Provide the (X, Y) coordinate of the cell's center where the given text is located.  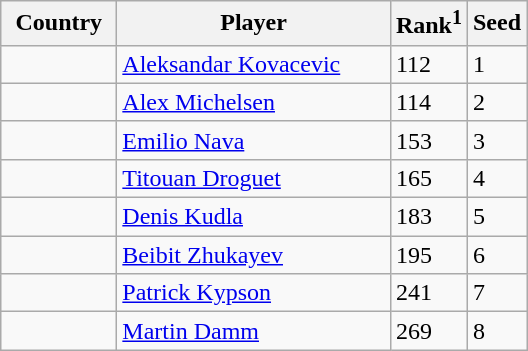
6 (496, 255)
Titouan Droguet (254, 178)
269 (428, 331)
Patrick Kypson (254, 293)
183 (428, 217)
1 (496, 64)
Seed (496, 24)
153 (428, 140)
Country (59, 24)
Alex Michelsen (254, 102)
8 (496, 331)
Beibit Zhukayev (254, 255)
165 (428, 178)
114 (428, 102)
195 (428, 255)
Player (254, 24)
3 (496, 140)
Aleksandar Kovacevic (254, 64)
5 (496, 217)
Rank1 (428, 24)
Emilio Nava (254, 140)
7 (496, 293)
Denis Kudla (254, 217)
2 (496, 102)
Martin Damm (254, 331)
112 (428, 64)
4 (496, 178)
241 (428, 293)
